Return the (X, Y) coordinate for the center point of the cell that contains the specified text.  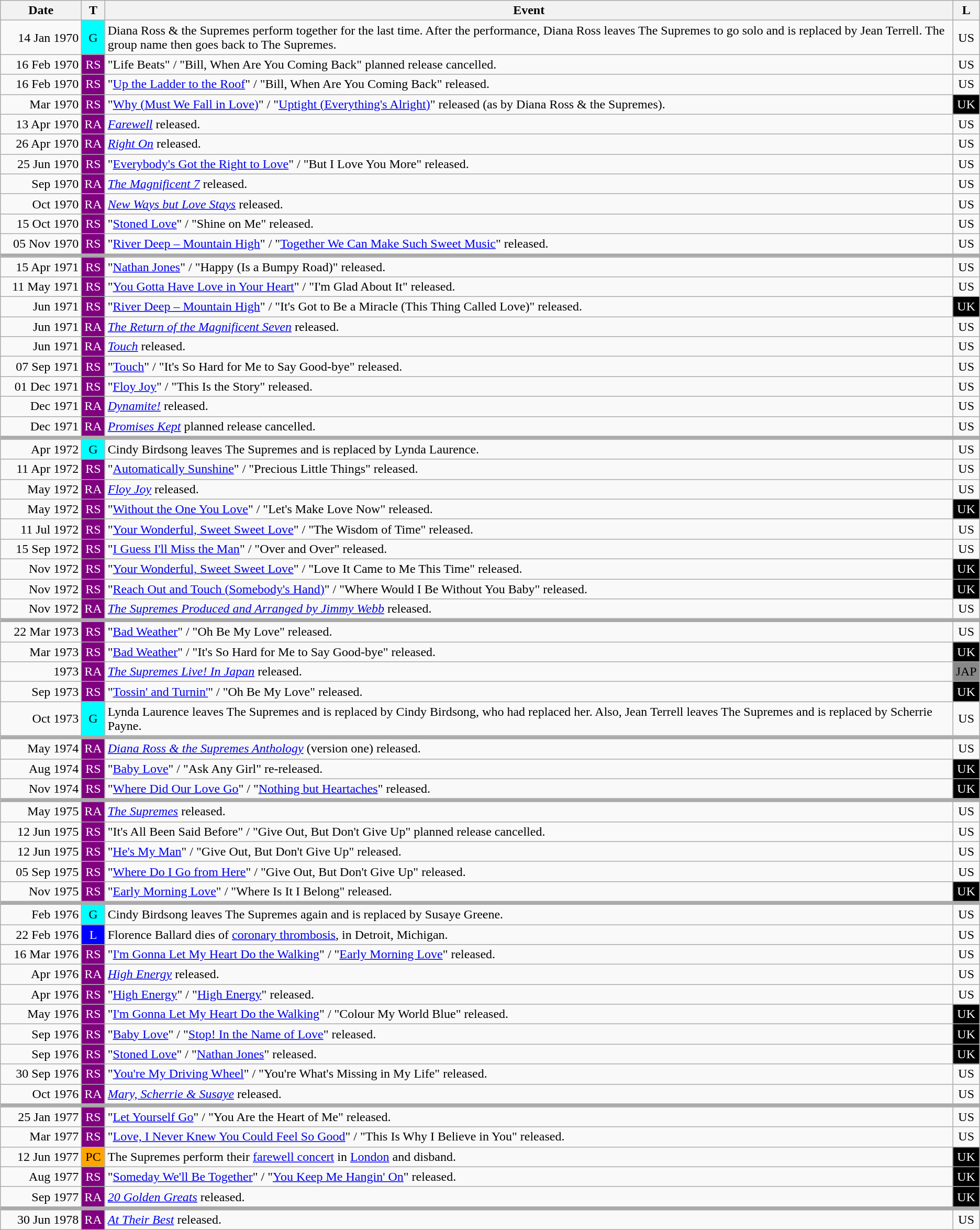
JAP (966, 672)
22 Mar 1973 (41, 632)
High Energy released. (529, 974)
Oct 1970 (41, 204)
Aug 1977 (41, 1177)
"Bad Weather" / "It's So Hard for Me to Say Good-bye" released. (529, 652)
Promises Kept planned release cancelled. (529, 426)
"Reach Out and Touch (Somebody's Hand)" / "Where Would I Be Without You Baby" released. (529, 589)
Apr 1972 (41, 449)
Touch released. (529, 347)
Mar 1973 (41, 652)
"I'm Gonna Let My Heart Do the Walking" / "Early Morning Love" released. (529, 955)
Mar 1970 (41, 104)
"Early Morning Love" / "Where Is It I Belong" released. (529, 891)
13 Apr 1970 (41, 124)
11 Jul 1972 (41, 529)
26 Apr 1970 (41, 144)
May 1974 (41, 749)
12 Jun 1977 (41, 1157)
Farewell released. (529, 124)
Cindy Birdsong leaves The Supremes again and is replaced by Susaye Greene. (529, 914)
11 Apr 1972 (41, 469)
Event (529, 10)
"Let Yourself Go" / "You Are the Heart of Me" released. (529, 1117)
"I'm Gonna Let My Heart Do the Walking" / "Colour My World Blue" released. (529, 1014)
"Love, I Never Knew You Could Feel So Good" / "This Is Why I Believe in You" released. (529, 1137)
T (93, 10)
01 Dec 1971 (41, 386)
Diana Ross & the Supremes Anthology (version one) released. (529, 749)
"Where Do I Go from Here" / "Give Out, But Don't Give Up" released. (529, 871)
Aug 1974 (41, 769)
The Supremes Produced and Arranged by Jimmy Webb released. (529, 609)
Feb 1976 (41, 914)
Nov 1975 (41, 891)
25 Jun 1970 (41, 164)
"Where Did Our Love Go" / "Nothing but Heartaches" released. (529, 789)
"Touch" / "It's So Hard for Me to Say Good-bye" released. (529, 367)
"Everybody's Got the Right to Love" / "But I Love You More" released. (529, 164)
"I Guess I'll Miss the Man" / "Over and Over" released. (529, 549)
15 Sep 1972 (41, 549)
07 Sep 1971 (41, 367)
The Supremes Live! In Japan released. (529, 672)
"Why (Must We Fall in Love)" / "Uptight (Everything's Alright)" released (as by Diana Ross & the Supremes). (529, 104)
Nov 1974 (41, 789)
"Floy Joy" / "This Is the Story" released. (529, 386)
15 Oct 1970 (41, 224)
Sep 1977 (41, 1196)
"Your Wonderful, Sweet Sweet Love" / "The Wisdom of Time" released. (529, 529)
"Nathan Jones" / "Happy (Is a Bumpy Road)" released. (529, 267)
30 Jun 1978 (41, 1220)
Mar 1977 (41, 1137)
"You're My Driving Wheel" / "You're What's Missing in My Life" released. (529, 1074)
"Stoned Love" / "Nathan Jones" released. (529, 1054)
At Their Best released. (529, 1220)
"Without the One You Love" / "Let's Make Love Now" released. (529, 509)
Oct 1973 (41, 718)
The Magnificent 7 released. (529, 184)
20 Golden Greats released. (529, 1196)
"River Deep – Mountain High" / "Together We Can Make Such Sweet Music" released. (529, 243)
Dynamite! released. (529, 406)
New Ways but Love Stays released. (529, 204)
"He's My Man" / "Give Out, But Don't Give Up" released. (529, 851)
The Supremes released. (529, 812)
1973 (41, 672)
"Up the Ladder to the Roof" / "Bill, When Are You Coming Back" released. (529, 84)
Floy Joy released. (529, 489)
"Your Wonderful, Sweet Sweet Love" / "Love It Came to Me This Time" released. (529, 569)
The Supremes perform their farewell concert in London and disband. (529, 1157)
Florence Ballard dies of coronary thrombosis, in Detroit, Michigan. (529, 935)
May 1976 (41, 1014)
"You Gotta Have Love in Your Heart" / "I'm Glad About It" released. (529, 287)
22 Feb 1976 (41, 935)
"Bad Weather" / "Oh Be My Love" released. (529, 632)
"It's All Been Said Before" / "Give Out, But Don't Give Up" planned release cancelled. (529, 832)
"Baby Love" / "Ask Any Girl" re-released. (529, 769)
11 May 1971 (41, 287)
14 Jan 1970 (41, 38)
"High Energy" / "High Energy" released. (529, 994)
"Tossin' and Turnin'" / "Oh Be My Love" released. (529, 692)
The Return of the Magnificent Seven released. (529, 327)
Oct 1976 (41, 1094)
"Baby Love" / "Stop! In the Name of Love" released. (529, 1034)
05 Sep 1975 (41, 871)
"Someday We'll Be Together" / "You Keep Me Hangin' On" released. (529, 1177)
May 1975 (41, 812)
"Automatically Sunshine" / "Precious Little Things" released. (529, 469)
Sep 1973 (41, 692)
"River Deep – Mountain High" / "It's Got to Be a Miracle (This Thing Called Love)" released. (529, 307)
05 Nov 1970 (41, 243)
"Life Beats" / "Bill, When Are You Coming Back" planned release cancelled. (529, 64)
Cindy Birdsong leaves The Supremes and is replaced by Lynda Laurence. (529, 449)
30 Sep 1976 (41, 1074)
PC (93, 1157)
Right On released. (529, 144)
25 Jan 1977 (41, 1117)
"Stoned Love" / "Shine on Me" released. (529, 224)
Date (41, 10)
Mary, Scherrie & Susaye released. (529, 1094)
15 Apr 1971 (41, 267)
Sep 1970 (41, 184)
16 Mar 1976 (41, 955)
